Return the (x, y) coordinate for the center point of the cell that contains the specified text.  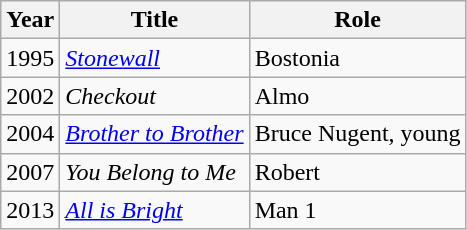
2002 (30, 96)
Year (30, 20)
Almo (358, 96)
Checkout (154, 96)
Bruce Nugent, young (358, 134)
Man 1 (358, 210)
1995 (30, 58)
Stonewall (154, 58)
2013 (30, 210)
Role (358, 20)
All is Bright (154, 210)
You Belong to Me (154, 172)
2004 (30, 134)
Robert (358, 172)
Bostonia (358, 58)
Brother to Brother (154, 134)
2007 (30, 172)
Title (154, 20)
